Pinpoint the cell where the given text exists, returning its (X, Y) midpoint coordinate. 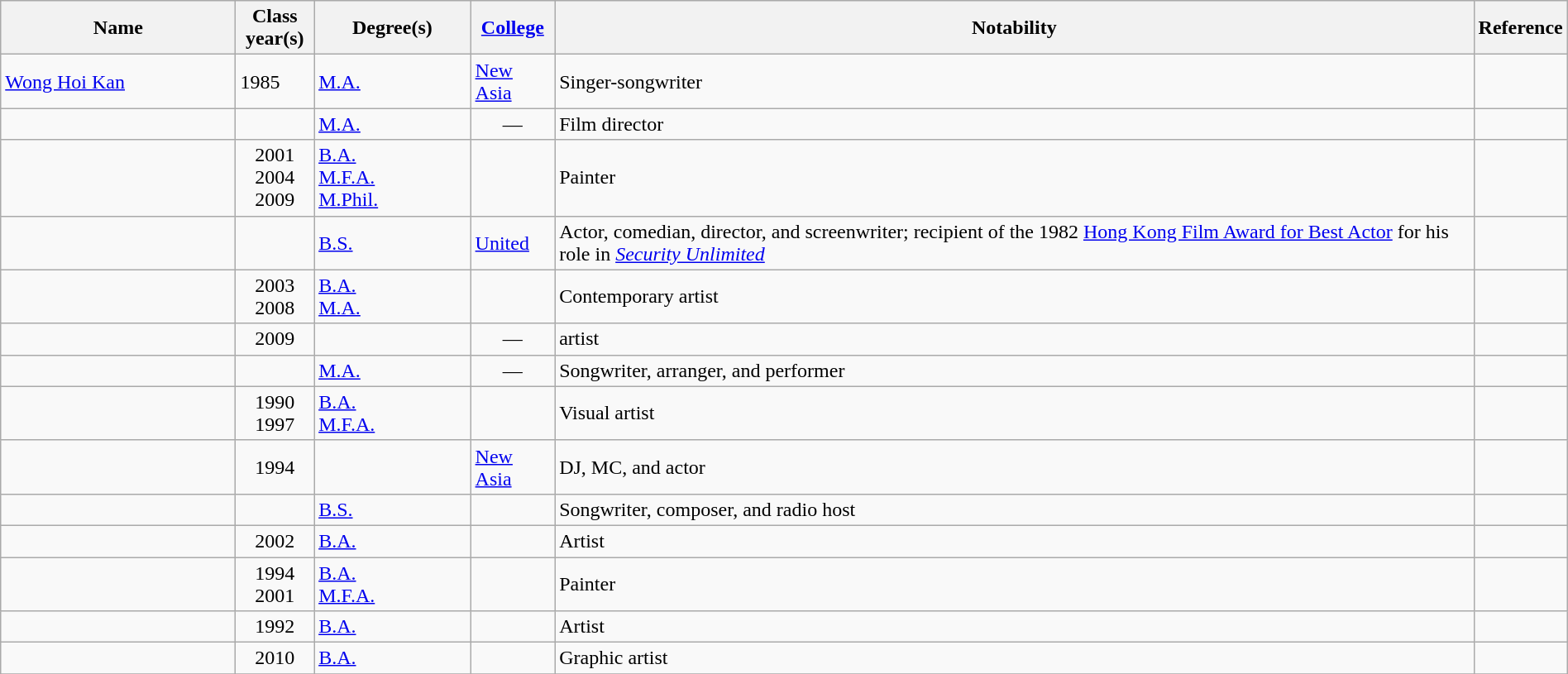
Reference (1520, 28)
Graphic artist (1014, 658)
2002 (275, 541)
2010 (275, 658)
2003 2008 (275, 296)
DJ, MC, and actor (1014, 466)
Songwriter, arranger, and performer (1014, 370)
Songwriter, composer, and radio host (1014, 509)
Film director (1014, 124)
B.A. M.A. (392, 296)
Actor, comedian, director, and screenwriter; recipient of the 1982 Hong Kong Film Award for Best Actor for his role in Security Unlimited (1014, 243)
2009 (275, 339)
Singer-songwriter (1014, 81)
United (513, 243)
1990 1997 (275, 413)
1994 (275, 466)
1992 (275, 627)
Notability (1014, 28)
College (513, 28)
artist (1014, 339)
Visual artist (1014, 413)
Degree(s) (392, 28)
B.A. M.F.A. M.Phil. (392, 178)
Name (118, 28)
2001 2004 2009 (275, 178)
1985 (275, 81)
Contemporary artist (1014, 296)
Wong Hoi Kan (118, 81)
1994 2001 (275, 584)
Class year(s) (275, 28)
